Extract the (x, y) coordinate from the center of the cell holding the provided text.  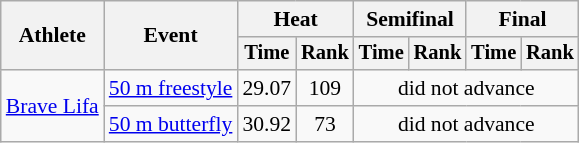
29.07 (266, 88)
Brave Lifa (52, 106)
50 m freestyle (171, 88)
50 m butterfly (171, 124)
30.92 (266, 124)
109 (325, 88)
Semifinal (410, 19)
Heat (295, 19)
Event (171, 36)
73 (325, 124)
Athlete (52, 36)
Final (522, 19)
